Output the (x, y) coordinate of the center of the cell containing the given text.  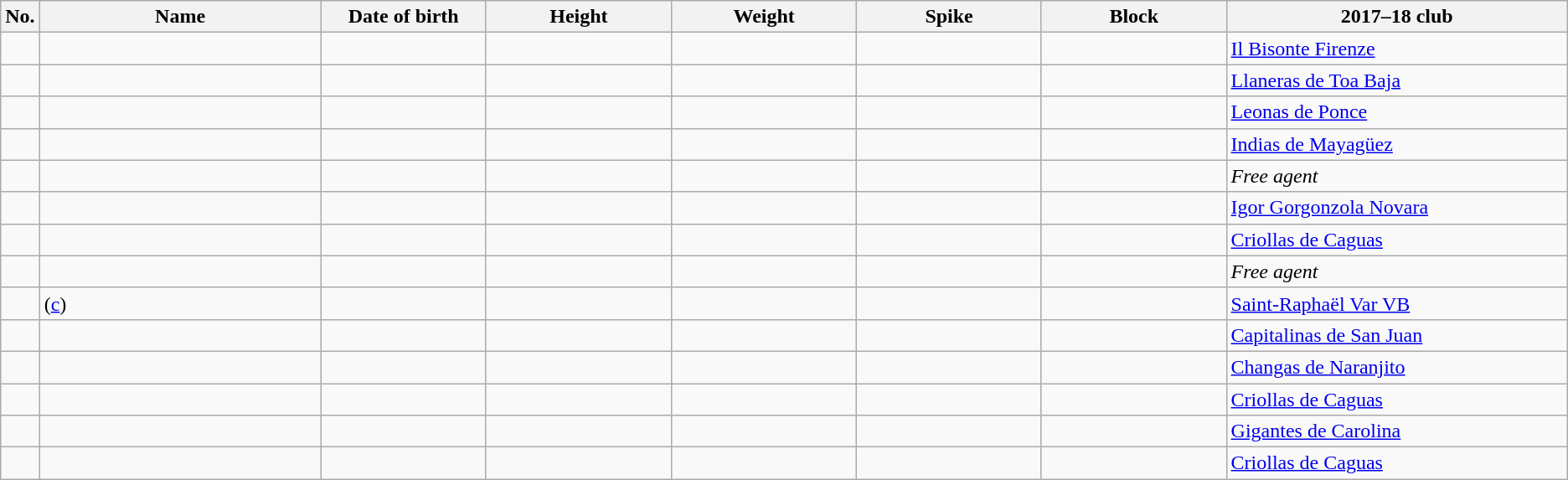
Weight (764, 17)
Date of birth (404, 17)
Llaneras de Toa Baja (1397, 80)
Il Bisonte Firenze (1397, 49)
Indias de Mayagüez (1397, 144)
Saint-Raphaël Var VB (1397, 303)
Leonas de Ponce (1397, 112)
Name (180, 17)
Gigantes de Carolina (1397, 431)
(c) (180, 303)
Changas de Naranjito (1397, 367)
Height (578, 17)
Igor Gorgonzola Novara (1397, 208)
Block (1134, 17)
2017–18 club (1397, 17)
No. (20, 17)
Capitalinas de San Juan (1397, 335)
Spike (950, 17)
